Output the (X, Y) coordinate of the center of the cell containing the given text.  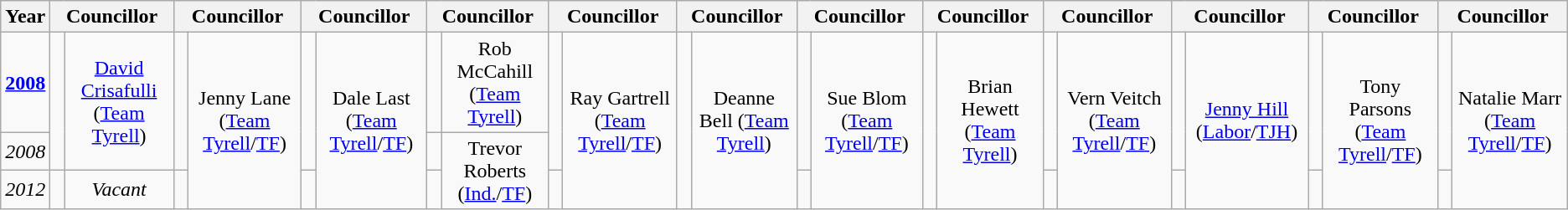
Vacant (119, 190)
Deanne Bell (Team Tyrell) (745, 120)
Sue Blom (Team Tyrell/TF) (866, 120)
Dale Last (Team Tyrell/TF) (372, 120)
Rob McCahill (Team Tyrell) (495, 82)
Natalie Marr (Team Tyrell/TF) (1509, 120)
Year (25, 17)
Brian Hewett (Team Tyrell) (990, 120)
Jenny Lane (Team Tyrell/TF) (245, 120)
2012 (25, 190)
Tony Parsons (Team Tyrell/TF) (1380, 120)
Vern Veitch (Team Tyrell/TF) (1114, 120)
David Crisafulli (Team Tyrell) (119, 102)
Jenny Hill (Labor/TJH) (1246, 120)
Trevor Roberts (Ind./TF) (495, 171)
Ray Gartrell (Team Tyrell/TF) (620, 120)
